Pinpoint the cell where the given text exists, returning its [X, Y] midpoint coordinate. 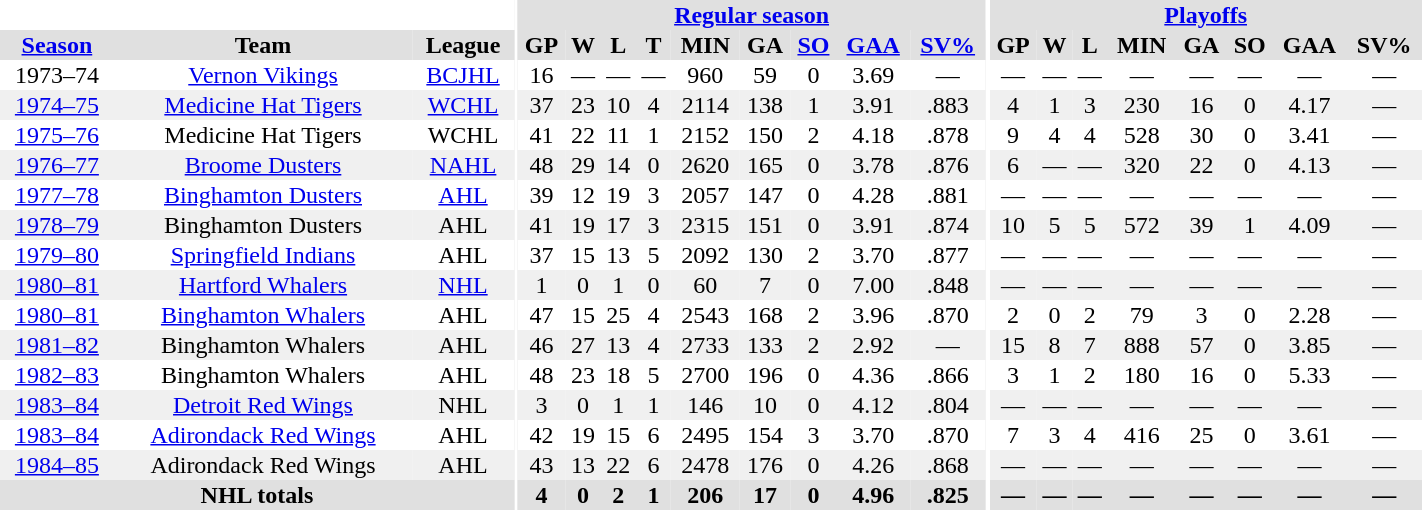
43 [542, 465]
Team [263, 45]
572 [1141, 225]
30 [1202, 135]
4.36 [873, 375]
1982–83 [57, 375]
Detroit Red Wings [263, 405]
3.96 [873, 315]
3.78 [873, 165]
11 [618, 135]
165 [766, 165]
18 [618, 375]
133 [766, 345]
4.96 [873, 495]
Season [57, 45]
3.41 [1310, 135]
2092 [705, 255]
146 [705, 405]
.878 [948, 135]
7.00 [873, 285]
.868 [948, 465]
57 [1202, 345]
1975–76 [57, 135]
180 [1141, 375]
Playoffs [1206, 15]
4.13 [1310, 165]
960 [705, 75]
Broome Dusters [263, 165]
.876 [948, 165]
.881 [948, 195]
147 [766, 195]
4.12 [873, 405]
4.26 [873, 465]
2.28 [1310, 315]
4.28 [873, 195]
416 [1141, 435]
154 [766, 435]
.877 [948, 255]
5.33 [1310, 375]
NAHL [463, 165]
.883 [948, 105]
888 [1141, 345]
4.18 [873, 135]
2114 [705, 105]
60 [705, 285]
14 [618, 165]
59 [766, 75]
230 [1141, 105]
.866 [948, 375]
1976–77 [57, 165]
2.92 [873, 345]
1973–74 [57, 75]
BCJHL [463, 75]
.825 [948, 495]
79 [1141, 315]
138 [766, 105]
1977–78 [57, 195]
Regular season [752, 15]
2495 [705, 435]
4.09 [1310, 225]
8 [1054, 345]
27 [582, 345]
3.61 [1310, 435]
2478 [705, 465]
176 [766, 465]
3.69 [873, 75]
1974–75 [57, 105]
4.17 [1310, 105]
29 [582, 165]
168 [766, 315]
3.85 [1310, 345]
46 [542, 345]
206 [705, 495]
12 [582, 195]
2315 [705, 225]
.804 [948, 405]
1979–80 [57, 255]
2620 [705, 165]
9 [1013, 135]
2700 [705, 375]
.874 [948, 225]
196 [766, 375]
2152 [705, 135]
130 [766, 255]
320 [1141, 165]
.848 [948, 285]
T [654, 45]
528 [1141, 135]
Hartford Whalers [263, 285]
2733 [705, 345]
1984–85 [57, 465]
2057 [705, 195]
150 [766, 135]
2543 [705, 315]
151 [766, 225]
1981–82 [57, 345]
47 [542, 315]
League [463, 45]
1978–79 [57, 225]
Springfield Indians [263, 255]
Vernon Vikings [263, 75]
NHL totals [257, 495]
42 [542, 435]
